Detect which cell encompasses the target text, then output its (X, Y) center coordinate. 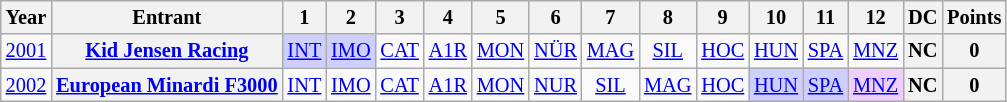
5 (500, 17)
NUR (556, 85)
9 (722, 17)
8 (668, 17)
2002 (26, 85)
3 (399, 17)
Points (974, 17)
Entrant (166, 17)
4 (448, 17)
11 (826, 17)
12 (876, 17)
1 (305, 17)
7 (610, 17)
6 (556, 17)
Kid Jensen Racing (166, 51)
European Minardi F3000 (166, 85)
10 (776, 17)
DC (922, 17)
2 (350, 17)
NÜR (556, 51)
Year (26, 17)
2001 (26, 51)
